For the text-containing cell, return its midpoint in [X, Y] coordinate format. 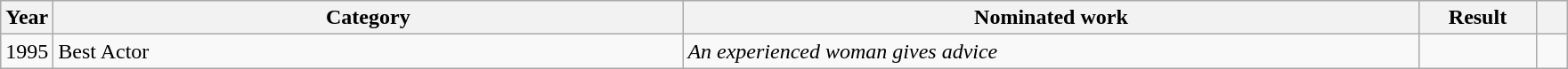
Category [369, 18]
Year [27, 18]
1995 [27, 51]
Result [1478, 18]
An experienced woman gives advice [1051, 51]
Best Actor [369, 51]
Nominated work [1051, 18]
